Extract the [X, Y] coordinate from the center of the cell holding the provided text.  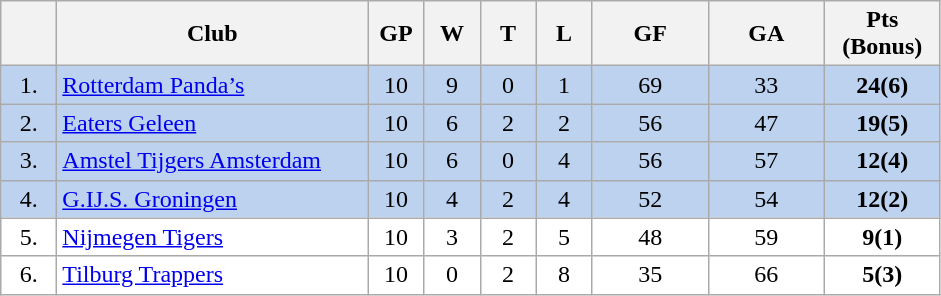
9(1) [882, 237]
5 [564, 237]
Tilburg Trappers [212, 275]
T [508, 34]
1. [29, 85]
W [452, 34]
35 [650, 275]
4. [29, 199]
57 [766, 161]
48 [650, 237]
Rotterdam Panda’s [212, 85]
19(5) [882, 123]
2. [29, 123]
Amstel Tijgers Amsterdam [212, 161]
GF [650, 34]
6. [29, 275]
8 [564, 275]
Nijmegen Tigers [212, 237]
3. [29, 161]
12(2) [882, 199]
1 [564, 85]
54 [766, 199]
47 [766, 123]
Pts (Bonus) [882, 34]
69 [650, 85]
3 [452, 237]
Eaters Geleen [212, 123]
G.IJ.S. Groningen [212, 199]
L [564, 34]
5. [29, 237]
Club [212, 34]
59 [766, 237]
5(3) [882, 275]
GP [396, 34]
66 [766, 275]
GA [766, 34]
33 [766, 85]
9 [452, 85]
52 [650, 199]
12(4) [882, 161]
24(6) [882, 85]
